Capture the cell that displays the provided text and extract its [X, Y] central coordinate. 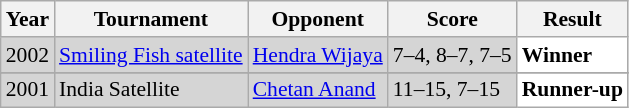
India Satellite [151, 90]
Hendra Wijaya [318, 55]
Year [28, 19]
Chetan Anand [318, 90]
7–4, 8–7, 7–5 [452, 55]
2002 [28, 55]
Smiling Fish satellite [151, 55]
2001 [28, 90]
Runner-up [572, 90]
11–15, 7–15 [452, 90]
Result [572, 19]
Winner [572, 55]
Opponent [318, 19]
Tournament [151, 19]
Score [452, 19]
